Determine the [x, y] coordinate at the center of the cell enclosing the given text.  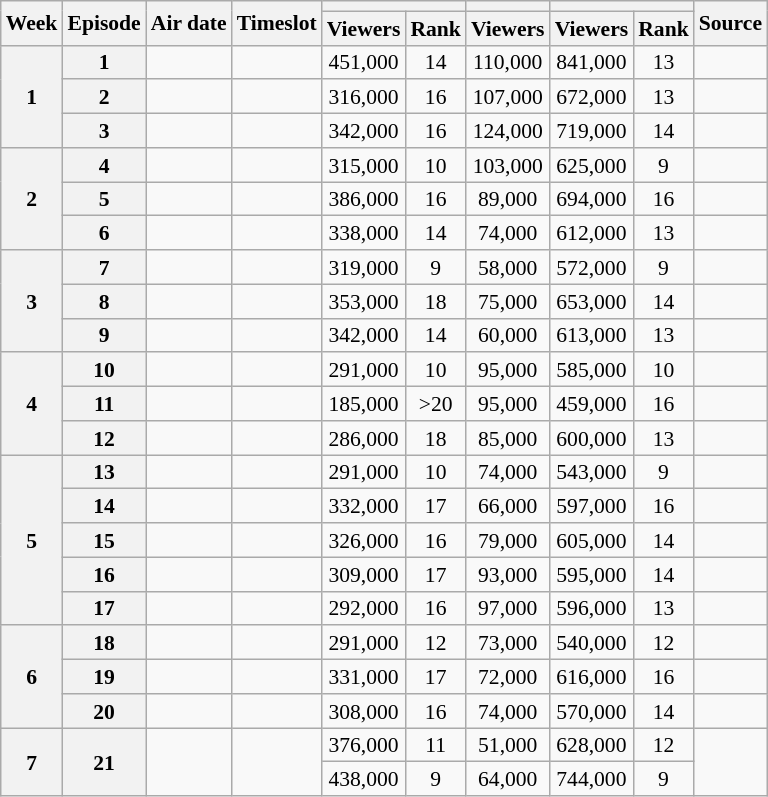
85,000 [508, 438]
79,000 [508, 540]
64,000 [508, 779]
20 [104, 711]
60,000 [508, 335]
75,000 [508, 301]
89,000 [508, 199]
66,000 [508, 506]
326,000 [364, 540]
185,000 [364, 404]
Timeslot [277, 23]
>20 [436, 404]
572,000 [592, 267]
451,000 [364, 62]
543,000 [592, 472]
292,000 [364, 608]
316,000 [364, 97]
841,000 [592, 62]
672,000 [592, 97]
596,000 [592, 608]
595,000 [592, 574]
570,000 [592, 711]
72,000 [508, 677]
319,000 [364, 267]
19 [104, 677]
124,000 [508, 131]
694,000 [592, 199]
93,000 [508, 574]
21 [104, 762]
612,000 [592, 233]
Source [730, 23]
110,000 [508, 62]
Air date [189, 23]
376,000 [364, 745]
459,000 [592, 404]
719,000 [592, 131]
585,000 [592, 370]
97,000 [508, 608]
332,000 [364, 506]
315,000 [364, 165]
73,000 [508, 643]
8 [104, 301]
616,000 [592, 677]
Week [32, 23]
331,000 [364, 677]
58,000 [508, 267]
540,000 [592, 643]
600,000 [592, 438]
15 [104, 540]
51,000 [508, 745]
628,000 [592, 745]
438,000 [364, 779]
386,000 [364, 199]
597,000 [592, 506]
625,000 [592, 165]
308,000 [364, 711]
Episode [104, 23]
103,000 [508, 165]
286,000 [364, 438]
107,000 [508, 97]
338,000 [364, 233]
653,000 [592, 301]
353,000 [364, 301]
613,000 [592, 335]
605,000 [592, 540]
309,000 [364, 574]
744,000 [592, 779]
